For the text-containing cell, return its midpoint in [x, y] coordinate format. 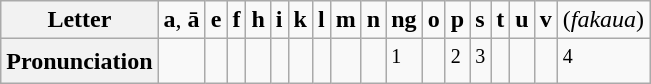
p [457, 20]
s [480, 20]
3 [480, 62]
n [373, 20]
ng [404, 20]
l [321, 20]
m [346, 20]
e [216, 20]
u [522, 20]
1 [404, 62]
t [500, 20]
o [434, 20]
(fakaua) [603, 20]
i [279, 20]
f [236, 20]
4 [603, 62]
h [258, 20]
Letter [80, 20]
v [546, 20]
k [300, 20]
a, ā [182, 20]
2 [457, 62]
Pronunciation [80, 62]
